Detect which cell encompasses the target text, then output its (x, y) center coordinate. 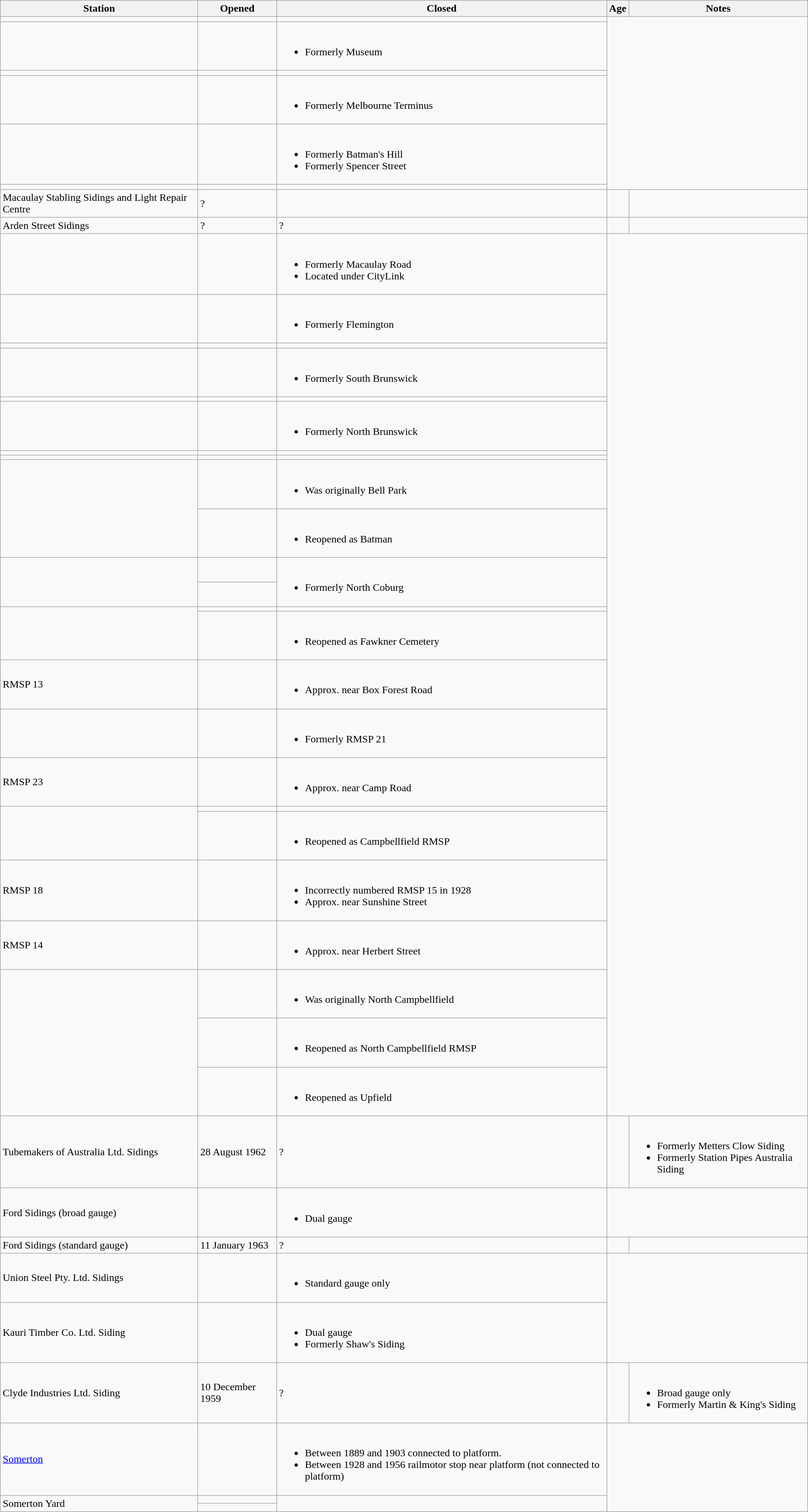
Formerly South Brunswick (442, 372)
Ford Sidings (broad gauge) (99, 1213)
Standard gauge only (442, 1277)
Approx. near Box Forest Road (442, 684)
Somerton Yard (99, 1503)
Between 1889 and 1903 connected to platform.Between 1928 and 1956 railmotor stop near platform (not connected to platform) (442, 1459)
Reopened as Upfield (442, 1092)
Formerly Metters Clow SidingFormerly Station Pipes Australia Siding (718, 1152)
Approx. near Camp Road (442, 782)
28 August 1962 (237, 1152)
Reopened as Campbellfield RMSP (442, 835)
Notes (718, 9)
Reopened as North Campbellfield RMSP (442, 1043)
Formerly RMSP 21 (442, 733)
Age (618, 9)
Reopened as Fawkner Cemetery (442, 636)
Clyde Industries Ltd. Siding (99, 1393)
Somerton (99, 1459)
Formerly North Coburg (442, 582)
Arden Street Sidings (99, 225)
Union Steel Pty. Ltd. Sidings (99, 1277)
Closed (442, 9)
Station (99, 9)
Dual gaugeFormerly Shaw's Siding (442, 1332)
Was originally North Campbellfield (442, 994)
Reopened as Batman (442, 533)
Broad gauge onlyFormerly Martin & King's Siding (718, 1393)
Formerly North Brunswick (442, 426)
Formerly Museum (442, 46)
Ford Sidings (standard gauge) (99, 1245)
Formerly Melbourne Terminus (442, 99)
Opened (237, 9)
Formerly Macaulay RoadLocated under CityLink (442, 264)
Formerly Batman's HillFormerly Spencer Street (442, 154)
Was originally Bell Park (442, 485)
10 December 1959 (237, 1393)
Formerly Flemington (442, 319)
Approx. near Herbert Street (442, 945)
RMSP 13 (99, 684)
Tubemakers of Australia Ltd. Sidings (99, 1152)
Dual gauge (442, 1213)
Macaulay Stabling Sidings and Light Repair Centre (99, 203)
Incorrectly numbered RMSP 15 in 1928Approx. near Sunshine Street (442, 890)
RMSP 18 (99, 890)
11 January 1963 (237, 1245)
RMSP 14 (99, 945)
Kauri Timber Co. Ltd. Siding (99, 1332)
RMSP 23 (99, 782)
